Return (X, Y) of the center of cell containing provided text 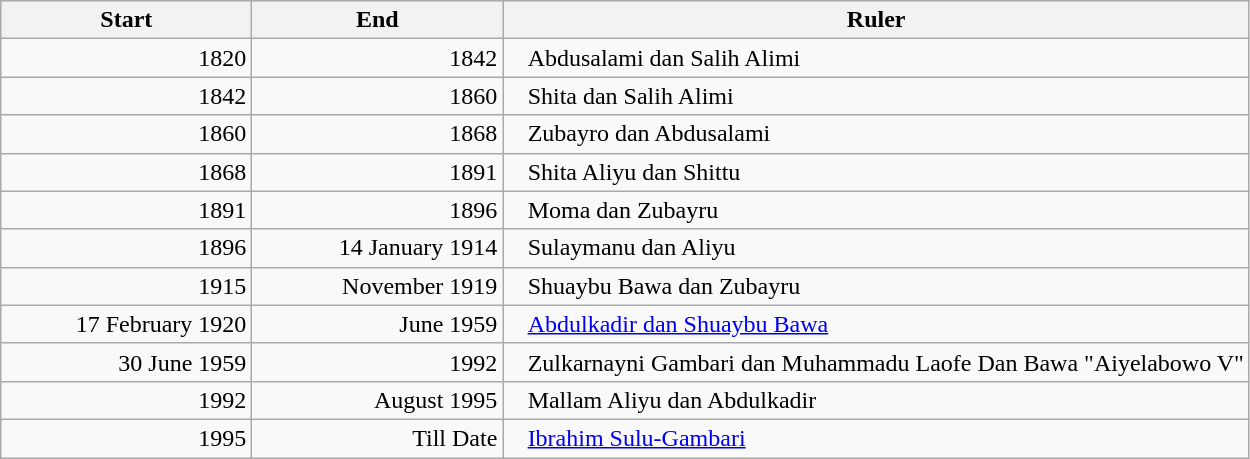
30 June 1959 (126, 362)
Start (126, 20)
Ruler (876, 20)
Moma dan Zubayru (876, 210)
Ibrahim Sulu-Gambari (876, 438)
1915 (126, 286)
Abdulkadir dan Shuaybu Bawa (876, 324)
Shita dan Salih Alimi (876, 96)
17 February 1920 (126, 324)
Shuaybu Bawa dan Zubayru (876, 286)
Shita Aliyu dan Shittu (876, 172)
Zubayro dan Abdusalami (876, 134)
1995 (126, 438)
14 January 1914 (378, 248)
End (378, 20)
Mallam Aliyu dan Abdulkadir (876, 400)
Till Date (378, 438)
November 1919 (378, 286)
Zulkarnayni Gambari dan Muhammadu Laofe Dan Bawa "Aiyelabowo V" (876, 362)
June 1959 (378, 324)
Abdusalami dan Salih Alimi (876, 58)
1820 (126, 58)
Sulaymanu dan Aliyu (876, 248)
August 1995 (378, 400)
